From the cell containing the given text, extract its center point as [x, y] coordinate. 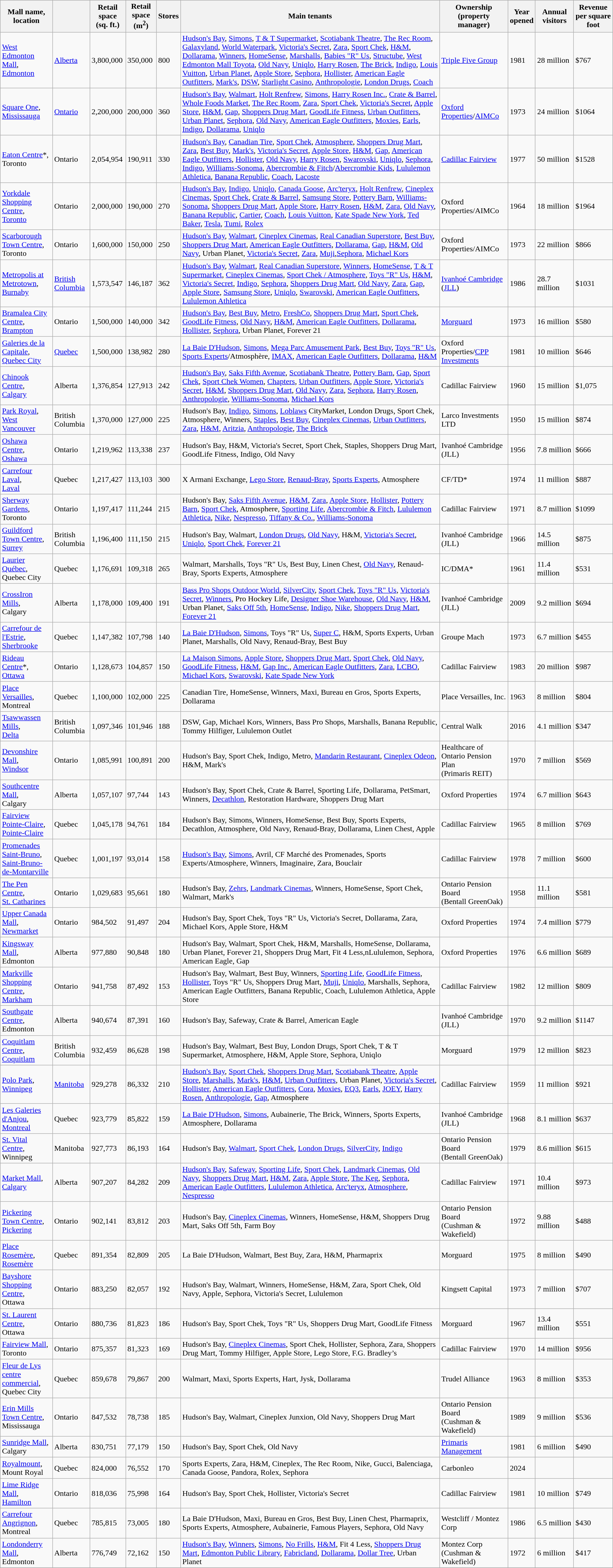
Kingsett Capital [474, 1289]
$569 [593, 761]
Hudson's Bay, Sport Chek, Toys "R" Us, Victoria's Secret, Dollarama, Zara, Michael Kors, Apple Store, H&M [310, 922]
330 [169, 159]
Carbonleo [474, 1468]
1959 [522, 1084]
97,744 [141, 795]
Stores [169, 16]
1950 [522, 420]
1967 [522, 1323]
Yearopened [522, 16]
$536 [593, 1417]
1975 [522, 1255]
1,219,962 [108, 450]
140,000 [141, 322]
Coquitlam Centre,Coquitlam [27, 1050]
210 [169, 1084]
Carrefour de l'Estrie,Sherbrooke [27, 637]
1989 [522, 1417]
Ownership (property manager) [474, 16]
Walmart, Marshalls, Toys "R" Us, Best Buy, Linen Chest, Old Navy, Renaud-Bray, Sports Experts, Atmosphere [310, 569]
927,773 [108, 1148]
170 [169, 1468]
209 [169, 1182]
2,054,954 [108, 159]
1,100,000 [108, 696]
$580 [593, 322]
Hudson's Bay, H&M, Victoria's Secret, Sport Chek, Staples, Shoppers Drug Mart, GoodLife Fitness, Indigo, Old Navy [310, 450]
86,332 [141, 1084]
929,278 [108, 1084]
2,000,000 [108, 206]
DSW, Gap, Michael Kors, Winners, Bass Pro Shops, Marshalls, Banana Republic, Tommy Hilfiger, Lululemon Outlet [310, 726]
Carrefour Angrignon,Montreal [27, 1523]
203 [169, 1221]
113,338 [141, 450]
$866 [593, 245]
8.7 million [554, 509]
984,502 [108, 922]
$694 [593, 603]
$488 [593, 1221]
$887 [593, 479]
1977 [522, 159]
La Baie D'Hudson, Simons, Mega Parc Amusement Park, Best Buy, Toys "R" Us, Sports Experts/Atmosphère, IMAX, American Eagle Outfitters, Dollarama, H&M [310, 352]
Montez Corp(Cushman & Wakefield) [474, 1553]
$875 [593, 539]
Canadian Tire, HomeSense, Winners, Maxi, Bureau en Gros, Sports Experts, Dollarama [310, 696]
875,357 [108, 1349]
185 [169, 1417]
Pickering Town Centre,Pickering [27, 1221]
$531 [593, 569]
Hudson's Bay, Walmart, Sport Chek, London Drugs, SilverCity, Indigo [310, 1148]
75,998 [141, 1493]
Southcentre Mall,Calgary [27, 795]
Place Rosemère,Rosemère [27, 1255]
Sherway Gardens,Toronto [27, 509]
$1064 [593, 112]
150,000 [141, 245]
Place Versailles,Montreal [27, 696]
111,150 [141, 539]
13.4 million [554, 1323]
153 [169, 986]
9.88 million [554, 1221]
Hudson's Bay, Walmart, Cineplex Junxion, Old Navy, Shoppers Drug Mart [310, 1417]
Oshawa Centre,Oshawa [27, 450]
CF/TD* [474, 479]
159 [169, 1118]
204 [169, 922]
1978 [522, 858]
Park Royal,West Vancouver [27, 420]
1982 [522, 986]
Hudson's Bay, Walmart, Winners, HomeSense, H&M, Zara, Sport Chek, Old Navy, Apple, Sephora, Victoria's Secret, Lululemon [310, 1289]
The Pen Centre,St. Catharines [27, 893]
160 [169, 1020]
1,057,107 [108, 795]
184 [169, 824]
1958 [522, 893]
$767 [593, 60]
847,532 [108, 1417]
109,318 [141, 569]
CrossIron Mills,Calgary [27, 603]
86,628 [141, 1050]
90,848 [141, 952]
1968 [522, 1118]
X Armani Exchange, Lego Store, Renaud-Bray, Sports Experts, Atmosphere [310, 479]
818,036 [108, 1493]
73,005 [141, 1523]
$581 [593, 893]
Place Versailles, Inc. [474, 696]
10.4 million [554, 1182]
Kingsway Mall,Edmonton [27, 952]
6.5 million [554, 1523]
Eaton Centre*,Toronto [27, 159]
87,391 [141, 1020]
205 [169, 1255]
84,282 [141, 1182]
1,178,000 [108, 603]
87,492 [141, 986]
Square One,Mississauga [27, 112]
941,758 [108, 986]
$353 [593, 1378]
8.1 million [554, 1118]
2024 [522, 1468]
1,045,178 [108, 824]
$646 [593, 352]
91,497 [141, 922]
Upper Canada Mall,Newmarket [27, 922]
Hudson's Bay, Cineplex Cinemas, Sport Chek, Hollister, Sephora, Zara, Shoppers Drug Mart, Tommy Hilfiger, Apple Store, Lego Store, F.G. Bradley’s [310, 1349]
Promenades Saint-Bruno,Saint-Bruno-de-Montarville [27, 858]
Main tenants [310, 16]
1956 [522, 450]
Guildford Town Centre,Surrey [27, 539]
891,354 [108, 1255]
Central Walk [474, 726]
28 million [554, 60]
Sunridge Mall,Calgary [27, 1447]
824,000 [108, 1468]
La Baie D'Hudson, Simons, Aubainerie, The Brick, Winners, Sports Experts, Atmosphere, Dollarama [310, 1118]
342 [169, 322]
$643 [593, 795]
785,815 [108, 1523]
Fairview Pointe-Claire,Pointe-Claire [27, 824]
Retail space(m2) [141, 16]
Hudson's Bay, Sport Chek, Toys "R" Us, Shoppers Drug Mart, GoodLife Fitness [310, 1323]
11.4 million [554, 569]
Mall name,location [27, 16]
Primaris Management [474, 1447]
$987 [593, 667]
190,911 [141, 159]
Hudson's Bay, Zehrs, Landmark Cinemas, Winners, HomeSense, Sport Chek, Walmart, Mark's [310, 893]
Larco Investments LTD [474, 420]
Revenue per square foot [593, 16]
La Baie D'Hudson, Maxi, Bureau en Gros, Best Buy, Linen Chest, Pharmaprix, Sports Experts, Atmosphere, Aubainerie, Famous Players, Sephora, Old Navy [310, 1523]
Fairview Mall,Toronto [27, 1349]
Hudson's Bay, Sport Chek, Hollister, Victoria's Secret [310, 1493]
1,097,346 [108, 726]
85,822 [141, 1118]
169 [169, 1349]
Walmart, Maxi, Sports Experts, Hart, Jysk, Dollarama [310, 1378]
Tsawwassen Mills,Delta [27, 726]
100,891 [141, 761]
Devonshire Mall,Windsor [27, 761]
$769 [593, 824]
76,552 [141, 1468]
1,370,000 [108, 420]
24 million [554, 112]
$707 [593, 1289]
188 [169, 726]
362 [169, 283]
138,982 [141, 352]
Chinook Centre,Calgary [27, 386]
265 [169, 569]
77,179 [141, 1447]
350,000 [141, 60]
Rideau Centre*,Ottawa [27, 667]
1,573,547 [108, 283]
1,085,991 [108, 761]
902,141 [108, 1221]
940,674 [108, 1020]
1,600,000 [108, 245]
Hudson's Bay, Sport Chek, Old Navy [310, 1447]
Carrefour Laval,Laval [27, 479]
79,867 [141, 1378]
$809 [593, 986]
$1964 [593, 206]
113,103 [141, 479]
Royalmount,Mount Royal [27, 1468]
78,738 [141, 1417]
$1099 [593, 509]
4.1 million [554, 726]
1,029,683 [108, 893]
186 [169, 1323]
146,187 [141, 283]
Londonderry Mall,Edmonton [27, 1553]
1,147,382 [108, 637]
Markville Shopping Centre,Markham [27, 986]
880,736 [108, 1323]
Les Galeries d'Anjou,Montreal [27, 1118]
198 [169, 1050]
830,751 [108, 1447]
11.1 million [554, 893]
Hudson's Bay, Sport Chek, Crate & Barrel, Sporting Life, Dollarama, PetSmart, Winners, Decathlon, Restoration Hardware, Shoppers Drug Mart [310, 795]
72,162 [141, 1553]
$666 [593, 450]
$1147 [593, 1020]
$823 [593, 1050]
883,250 [108, 1289]
94,761 [141, 824]
1976 [522, 952]
18 million [554, 206]
2009 [522, 603]
Hudson's Bay, Simons, Avril, CF Marché des Promenades, Sports Experts/Atmosphere, Winners, Imaginaire, Zara, Bouclair [310, 858]
$973 [593, 1182]
$874 [593, 420]
$1031 [593, 283]
Hudson's Bay, Walmart, London Drugs, Old Navy, H&M, Victoria's Secret, Uniqlo, Sport Chek, Forever 21 [310, 539]
140 [169, 637]
776,749 [108, 1553]
Southgate Centre,Edmonton [27, 1020]
101,946 [141, 726]
237 [169, 450]
1966 [522, 539]
859,678 [108, 1378]
107,798 [141, 637]
Polo Park,Winnipeg [27, 1084]
Westcliff / Montez Corp [474, 1523]
Bramalea City Centre,Brampton [27, 322]
Hudson's Bay, Simons, Winners, HomeSense, Best Buy, Sports Experts, Decathlon, Atmosphere, Old Navy, Renaud-Bray, Dollarama, Linen Chest, Apple [310, 824]
81,323 [141, 1349]
IC/DMA* [474, 569]
9 million [554, 1417]
St. Vital Centre, Winnipeg [27, 1148]
28.7 million [554, 283]
Lime Ridge Mall,Hamilton [27, 1493]
$749 [593, 1493]
242 [169, 386]
109,400 [141, 603]
$1,075 [593, 386]
111,244 [141, 509]
$551 [593, 1323]
$417 [593, 1553]
Erin Mills Town Centre,Mississauga [27, 1417]
$430 [593, 1523]
Market Mall, Calgary [27, 1182]
Galeries de la Capitale,Quebec City [27, 352]
82,809 [141, 1255]
Fleur de Lys centre commercial,Quebec City [27, 1378]
$921 [593, 1084]
Oxford Properties/CPP Investments [474, 352]
16 million [554, 322]
907,207 [108, 1182]
Healthcare of Ontario Pension Plan(Primaris REIT) [474, 761]
1983 [522, 667]
Metropolis at Metrotown,Burnaby [27, 283]
86,193 [141, 1148]
$637 [593, 1118]
Yorkdale Shopping Centre,Toronto [27, 206]
8.6 million [554, 1148]
932,459 [108, 1050]
$689 [593, 952]
Laurier Québec,Quebec City [27, 569]
Hudson's Bay, Sport Chek, Indigo, Metro, Mandarin Restaurant, Cineplex Odeon, H&M, Mark's [310, 761]
$347 [593, 726]
82,057 [141, 1289]
95,661 [141, 893]
$956 [593, 1349]
$779 [593, 922]
La Baie D'Hudson, Walmart, Best Buy, Zara, H&M, Pharmaprix [310, 1255]
1,001,197 [108, 858]
Hudson's Bay, Safeway, Crate & Barrel, American Eagle [310, 1020]
102,000 [141, 696]
2016 [522, 726]
1965 [522, 824]
Annual visitors [554, 16]
6.6 million [554, 952]
1,176,691 [108, 569]
1,376,854 [108, 386]
22 million [554, 245]
1,217,427 [108, 479]
Hudson's Bay, Cineplex Cinemas, Winners, HomeSense, H&M, Shoppers Drug Mart, Saks Off 5th, Farm Boy [310, 1221]
1,128,673 [108, 667]
$600 [593, 858]
St. Laurent Centre,Ottawa [27, 1323]
360 [169, 112]
1960 [522, 386]
81,823 [141, 1323]
La Baie D'Hudson, Simons, Toys "R" Us, Super C, H&M, Sports Experts, Urban Planet, Marshalls, Old Navy, Renaud-Bray, Best Buy [310, 637]
93,014 [141, 858]
2,200,000 [108, 112]
Hudson's Bay, Walmart, Best Buy, London Drugs, Sport Chek, T & T Supermarket, Atmosphere, H&M, Apple Store, Sephora, Uniqlo [310, 1050]
923,779 [108, 1118]
50 million [554, 159]
280 [169, 352]
158 [169, 858]
191 [169, 603]
Bayshore Shopping Centre,Ottawa [27, 1289]
Groupe Mach [474, 637]
$804 [593, 696]
1964 [522, 206]
$615 [593, 1148]
270 [169, 206]
14.5 million [554, 539]
250 [169, 245]
Trudel Alliance [474, 1378]
1,196,400 [108, 539]
143 [169, 795]
Triple Five Group [474, 60]
83,812 [141, 1221]
977,880 [108, 952]
1,197,417 [108, 509]
7.4 million [554, 922]
190,000 [141, 206]
127,000 [141, 420]
Scarborough Town Centre,Toronto [27, 245]
$1528 [593, 159]
20 million [554, 667]
Retail space(sq. ft.) [108, 16]
14 million [554, 1349]
200,000 [141, 112]
1961 [522, 569]
West Edmonton Mall,Edmonton [27, 60]
800 [169, 60]
$455 [593, 637]
7.8 million [554, 450]
127,913 [141, 386]
3,800,000 [108, 60]
300 [169, 479]
192 [169, 1289]
104,857 [141, 667]
Sports Experts, Zara, H&M, Cineplex, The Rec Room, Nike, Gucci, Balenciaga, Canada Goose, Pandora, Rolex, Sephora [310, 1468]
